Detect which cell encompasses the target text, then output its [x, y] center coordinate. 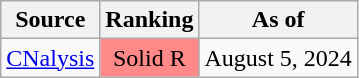
As of [278, 20]
Solid R [150, 58]
Source [50, 20]
CNalysis [50, 58]
August 5, 2024 [278, 58]
Ranking [150, 20]
